Extract the [X, Y] coordinate from the center of the cell holding the provided text.  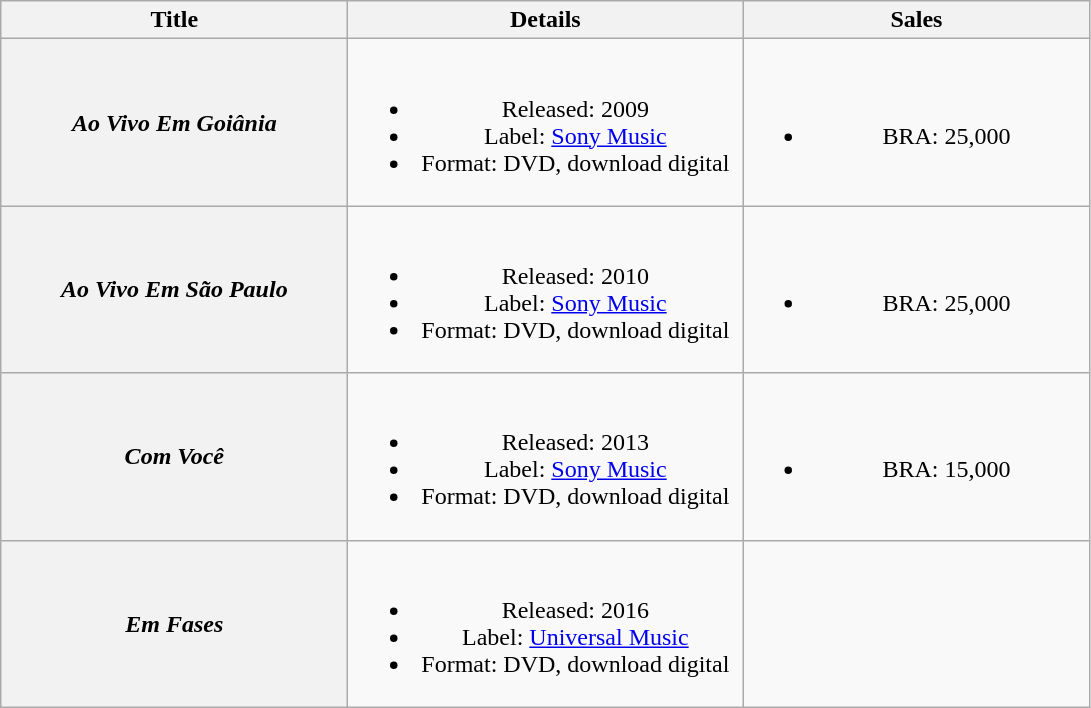
Com Você [174, 456]
Ao Vivo Em Goiânia [174, 122]
Released: 2013Label: Sony MusicFormat: DVD, download digital [546, 456]
Sales [916, 20]
BRA: 15,000 [916, 456]
Released: 2009Label: Sony MusicFormat: DVD, download digital [546, 122]
Details [546, 20]
Ao Vivo Em São Paulo [174, 290]
Title [174, 20]
Released: 2010Label: Sony MusicFormat: DVD, download digital [546, 290]
Released: 2016Label: Universal MusicFormat: DVD, download digital [546, 624]
Em Fases [174, 624]
